Capture the cell that displays the provided text and extract its (x, y) central coordinate. 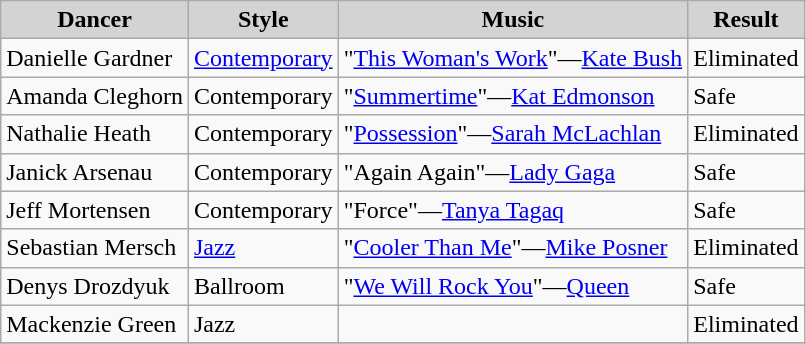
Mackenzie Green (95, 324)
Janick Arsenau (95, 172)
Sebastian Mersch (95, 248)
Ballroom (263, 286)
Music (513, 20)
"Force"—Tanya Tagaq (513, 210)
Danielle Gardner (95, 58)
"Summertime"—Kat Edmonson (513, 96)
Dancer (95, 20)
Nathalie Heath (95, 134)
Result (746, 20)
Jeff Mortensen (95, 210)
Denys Drozdyuk (95, 286)
Amanda Cleghorn (95, 96)
"We Will Rock You"—Queen (513, 286)
"Possession"—Sarah McLachlan (513, 134)
Style (263, 20)
"Cooler Than Me"—Mike Posner (513, 248)
"Again Again"—Lady Gaga (513, 172)
"This Woman's Work"—Kate Bush (513, 58)
